Return the (x, y) coordinate for the center point of the cell that contains the specified text.  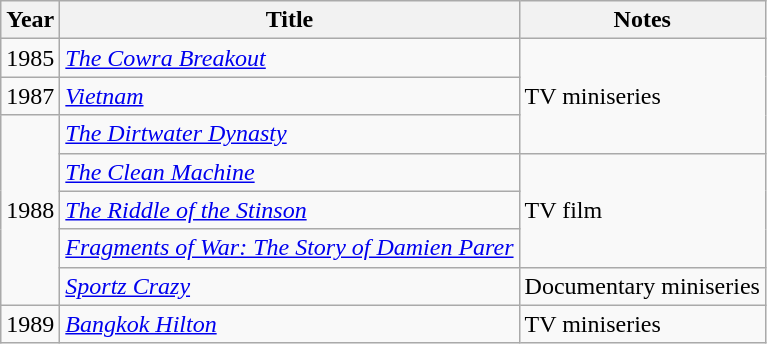
The Riddle of the Stinson (290, 210)
Documentary miniseries (642, 286)
Fragments of War: The Story of Damien Parer (290, 248)
Notes (642, 20)
Year (30, 20)
The Dirtwater Dynasty (290, 134)
The Cowra Breakout (290, 58)
1987 (30, 96)
Bangkok Hilton (290, 324)
Vietnam (290, 96)
1988 (30, 210)
TV film (642, 210)
Title (290, 20)
The Clean Machine (290, 172)
Sportz Crazy (290, 286)
1985 (30, 58)
1989 (30, 324)
